Output the [X, Y] coordinate of the center of the cell containing the given text.  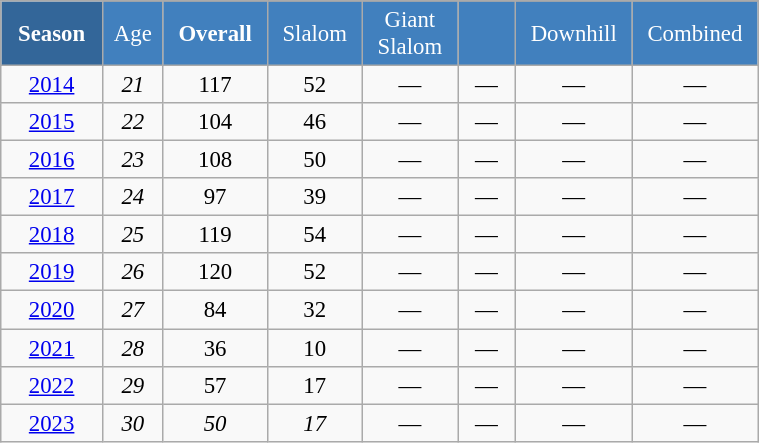
29 [132, 385]
Downhill [574, 34]
2023 [52, 423]
28 [132, 348]
32 [314, 310]
108 [215, 160]
GiantSlalom [410, 34]
21 [132, 85]
104 [215, 122]
46 [314, 122]
2022 [52, 385]
26 [132, 273]
Age [132, 34]
2014 [52, 85]
22 [132, 122]
119 [215, 235]
24 [132, 197]
Combined [695, 34]
36 [215, 348]
97 [215, 197]
Slalom [314, 34]
2017 [52, 197]
2021 [52, 348]
Overall [215, 34]
25 [132, 235]
120 [215, 273]
39 [314, 197]
2016 [52, 160]
Season [52, 34]
30 [132, 423]
23 [132, 160]
27 [132, 310]
84 [215, 310]
54 [314, 235]
2015 [52, 122]
2019 [52, 273]
2020 [52, 310]
2018 [52, 235]
117 [215, 85]
10 [314, 348]
57 [215, 385]
